Return (x, y) of the center of cell containing provided text 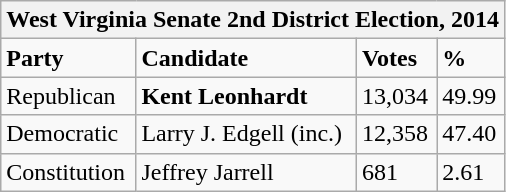
Larry J. Edgell (inc.) (246, 134)
Candidate (246, 58)
2.61 (471, 172)
Votes (396, 58)
49.99 (471, 96)
Kent Leonhardt (246, 96)
12,358 (396, 134)
% (471, 58)
Jeffrey Jarrell (246, 172)
Democratic (68, 134)
West Virginia Senate 2nd District Election, 2014 (253, 20)
Republican (68, 96)
681 (396, 172)
Constitution (68, 172)
13,034 (396, 96)
47.40 (471, 134)
Party (68, 58)
